Determine the (X, Y) coordinate at the center of the cell enclosing the given text.  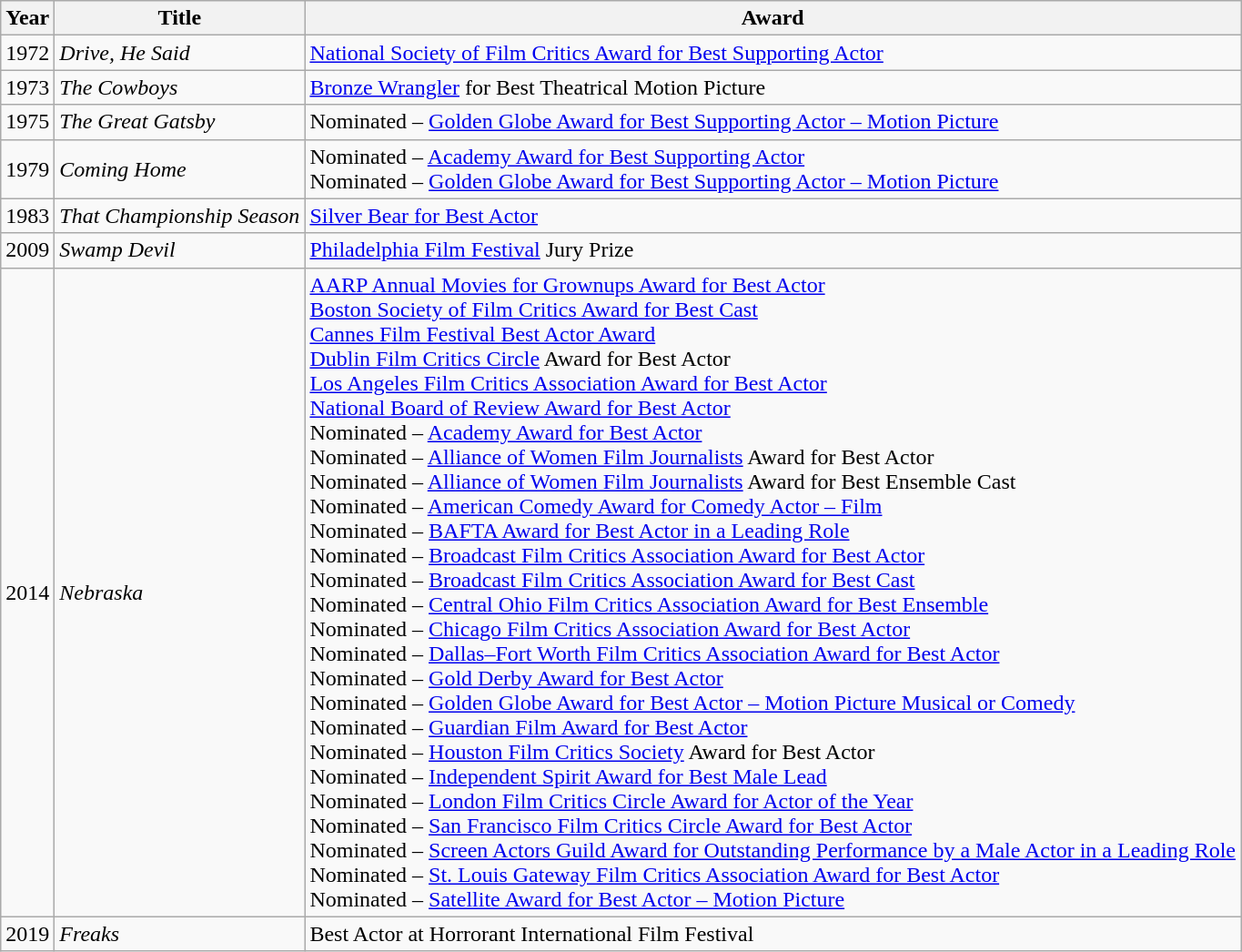
1983 (27, 216)
2019 (27, 934)
Nominated – Golden Globe Award for Best Supporting Actor – Motion Picture (773, 122)
Swamp Devil (180, 250)
National Society of Film Critics Award for Best Supporting Actor (773, 53)
Silver Bear for Best Actor (773, 216)
Award (773, 18)
2009 (27, 250)
Year (27, 18)
Freaks (180, 934)
Best Actor at Horrorant International Film Festival (773, 934)
The Great Gatsby (180, 122)
Philadelphia Film Festival Jury Prize (773, 250)
Drive, He Said (180, 53)
1979 (27, 169)
The Cowboys (180, 87)
1975 (27, 122)
That Championship Season (180, 216)
Title (180, 18)
1973 (27, 87)
Coming Home (180, 169)
1972 (27, 53)
Bronze Wrangler for Best Theatrical Motion Picture (773, 87)
Nebraska (180, 592)
2014 (27, 592)
Nominated – Academy Award for Best Supporting ActorNominated – Golden Globe Award for Best Supporting Actor – Motion Picture (773, 169)
